Return (x, y) of the center of cell containing provided text 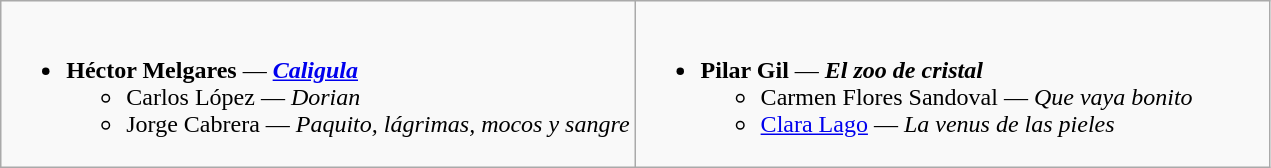
Héctor Melgares — CaligulaCarlos López — DorianJorge Cabrera — Paquito, lágrimas, mocos y sangre (318, 84)
Pilar Gil — El zoo de cristalCarmen Flores Sandoval — Que vaya bonitoClara Lago — La venus de las pieles (952, 84)
